Find where the given text appears and provide that cell's center as (X, Y) coordinate. 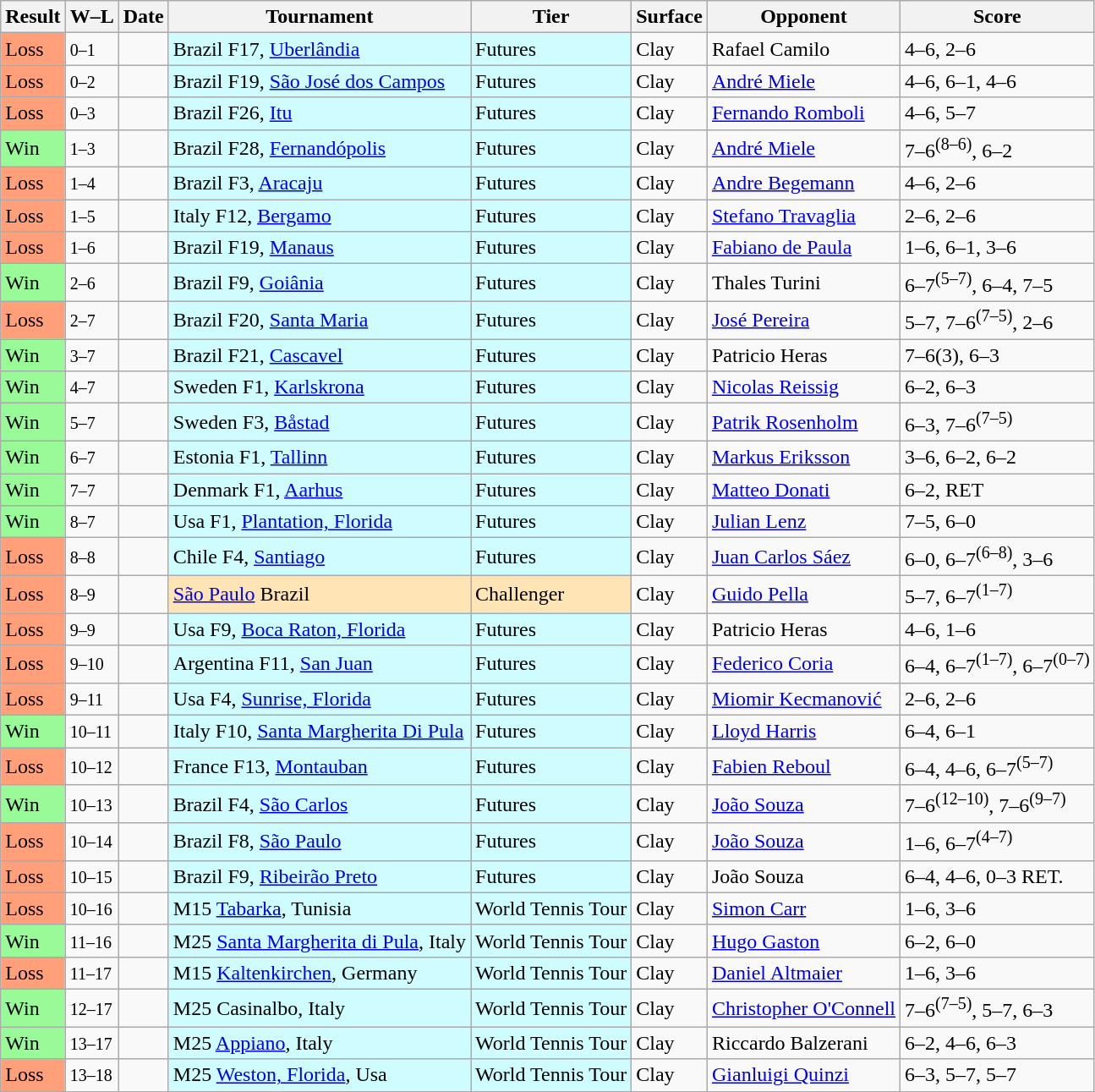
6–4, 4–6, 6–7(5–7) (998, 766)
Riccardo Balzerani (803, 1043)
Daniel Altmaier (803, 973)
11–16 (91, 941)
Fabiano de Paula (803, 248)
Patrik Rosenholm (803, 423)
José Pereira (803, 320)
Brazil F4, São Carlos (320, 804)
10–11 (91, 732)
11–17 (91, 973)
Tournament (320, 17)
6–2, 6–0 (998, 941)
Usa F9, Boca Raton, Florida (320, 629)
7–7 (91, 490)
6–2, 4–6, 6–3 (998, 1043)
12–17 (91, 1008)
Brazil F26, Itu (320, 113)
Sweden F1, Karlskrona (320, 387)
Usa F4, Sunrise, Florida (320, 699)
10–16 (91, 908)
Brazil F3, Aracaju (320, 184)
3–6, 6–2, 6–2 (998, 458)
Tier (551, 17)
Brazil F21, Cascavel (320, 355)
3–7 (91, 355)
9–10 (91, 665)
Simon Carr (803, 908)
Matteo Donati (803, 490)
4–6, 6–1, 4–6 (998, 81)
6–3, 5–7, 5–7 (998, 1075)
6–0, 6–7(6–8), 3–6 (998, 557)
5–7 (91, 423)
0–2 (91, 81)
6–7(5–7), 6–4, 7–5 (998, 283)
W–L (91, 17)
Score (998, 17)
M15 Tabarka, Tunisia (320, 908)
Italy F12, Bergamo (320, 216)
M25 Appiano, Italy (320, 1043)
France F13, Montauban (320, 766)
6–4, 6–1 (998, 732)
10–13 (91, 804)
Estonia F1, Tallinn (320, 458)
6–2, 6–3 (998, 387)
Andre Begemann (803, 184)
Markus Eriksson (803, 458)
M15 Kaltenkirchen, Germany (320, 973)
Opponent (803, 17)
Christopher O'Connell (803, 1008)
Brazil F17, Uberlândia (320, 49)
7–5, 6–0 (998, 522)
1–3 (91, 149)
Hugo Gaston (803, 941)
Brazil F8, São Paulo (320, 842)
Guido Pella (803, 594)
Usa F1, Plantation, Florida (320, 522)
Miomir Kecmanović (803, 699)
Juan Carlos Sáez (803, 557)
Argentina F11, San Juan (320, 665)
M25 Weston, Florida, Usa (320, 1075)
2–6 (91, 283)
1–6, 6–7(4–7) (998, 842)
Lloyd Harris (803, 732)
1–5 (91, 216)
10–14 (91, 842)
8–7 (91, 522)
Result (33, 17)
6–7 (91, 458)
Gianluigi Quinzi (803, 1075)
Denmark F1, Aarhus (320, 490)
M25 Casinalbo, Italy (320, 1008)
Stefano Travaglia (803, 216)
0–3 (91, 113)
Rafael Camilo (803, 49)
6–2, RET (998, 490)
8–9 (91, 594)
7–6(7–5), 5–7, 6–3 (998, 1008)
6–3, 7–6(7–5) (998, 423)
8–8 (91, 557)
Surface (670, 17)
9–9 (91, 629)
Italy F10, Santa Margherita Di Pula (320, 732)
Brazil F9, Goiânia (320, 283)
5–7, 7–6(7–5), 2–6 (998, 320)
0–1 (91, 49)
7–6(8–6), 6–2 (998, 149)
São Paulo Brazil (320, 594)
Brazil F28, Fernandópolis (320, 149)
6–4, 4–6, 0–3 RET. (998, 876)
Sweden F3, Båstad (320, 423)
Brazil F19, Manaus (320, 248)
7–6(3), 6–3 (998, 355)
Julian Lenz (803, 522)
6–4, 6–7(1–7), 6–7(0–7) (998, 665)
Brazil F19, São José dos Campos (320, 81)
7–6(12–10), 7–6(9–7) (998, 804)
Federico Coria (803, 665)
9–11 (91, 699)
13–17 (91, 1043)
Fabien Reboul (803, 766)
Chile F4, Santiago (320, 557)
4–6, 5–7 (998, 113)
5–7, 6–7(1–7) (998, 594)
4–6, 1–6 (998, 629)
Challenger (551, 594)
1–6 (91, 248)
2–7 (91, 320)
4–7 (91, 387)
1–6, 6–1, 3–6 (998, 248)
Brazil F9, Ribeirão Preto (320, 876)
13–18 (91, 1075)
1–4 (91, 184)
Nicolas Reissig (803, 387)
Fernando Romboli (803, 113)
Date (144, 17)
M25 Santa Margherita di Pula, Italy (320, 941)
Brazil F20, Santa Maria (320, 320)
Thales Turini (803, 283)
10–15 (91, 876)
10–12 (91, 766)
